Identify which cell holds the provided text, then report its [x, y] central coordinate. 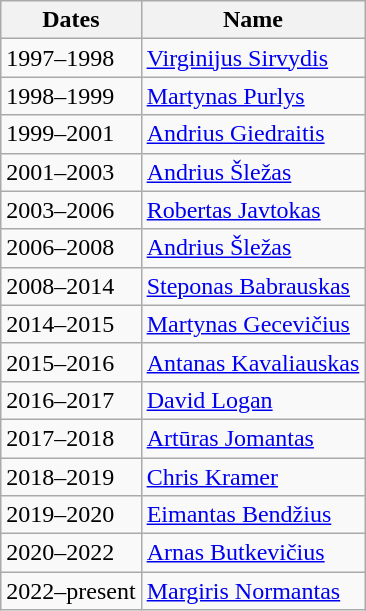
Chris Kramer [253, 477]
2016–2017 [71, 400]
Robertas Javtokas [253, 210]
2003–2006 [71, 210]
2015–2016 [71, 362]
Name [253, 20]
2020–2022 [71, 553]
1998–1999 [71, 96]
Margiris Normantas [253, 591]
2006–2008 [71, 248]
Dates [71, 20]
Artūras Jomantas [253, 438]
2008–2014 [71, 286]
Steponas Babrauskas [253, 286]
1997–1998 [71, 58]
Andrius Giedraitis [253, 134]
2022–present [71, 591]
2018–2019 [71, 477]
2001–2003 [71, 172]
Virginijus Sirvydis [253, 58]
Eimantas Bendžius [253, 515]
2014–2015 [71, 324]
Martynas Gecevičius [253, 324]
2017–2018 [71, 438]
Arnas Butkevičius [253, 553]
Antanas Kavaliauskas [253, 362]
2019–2020 [71, 515]
1999–2001 [71, 134]
Martynas Purlys [253, 96]
David Logan [253, 400]
